Return (X, Y) of the center of cell containing provided text 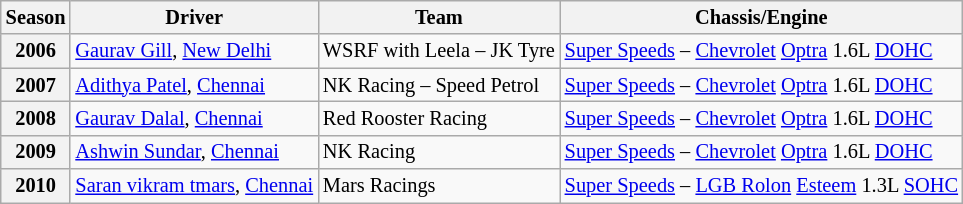
Super Speeds – LGB Rolon Esteem 1.3L SOHC (762, 186)
NK Racing – Speed Petrol (439, 85)
Saran vikram tmars, Chennai (194, 186)
Driver (194, 17)
2010 (36, 186)
2008 (36, 118)
2006 (36, 51)
Season (36, 17)
NK Racing (439, 152)
Mars Racings (439, 186)
Gaurav Dalal, Chennai (194, 118)
Red Rooster Racing (439, 118)
2007 (36, 85)
Adithya Patel, Chennai (194, 85)
WSRF with Leela – JK Tyre (439, 51)
Gaurav Gill, New Delhi (194, 51)
Chassis/Engine (762, 17)
2009 (36, 152)
Team (439, 17)
Ashwin Sundar, Chennai (194, 152)
